Locate the cell with the specified text and output its (x, y) center coordinate. 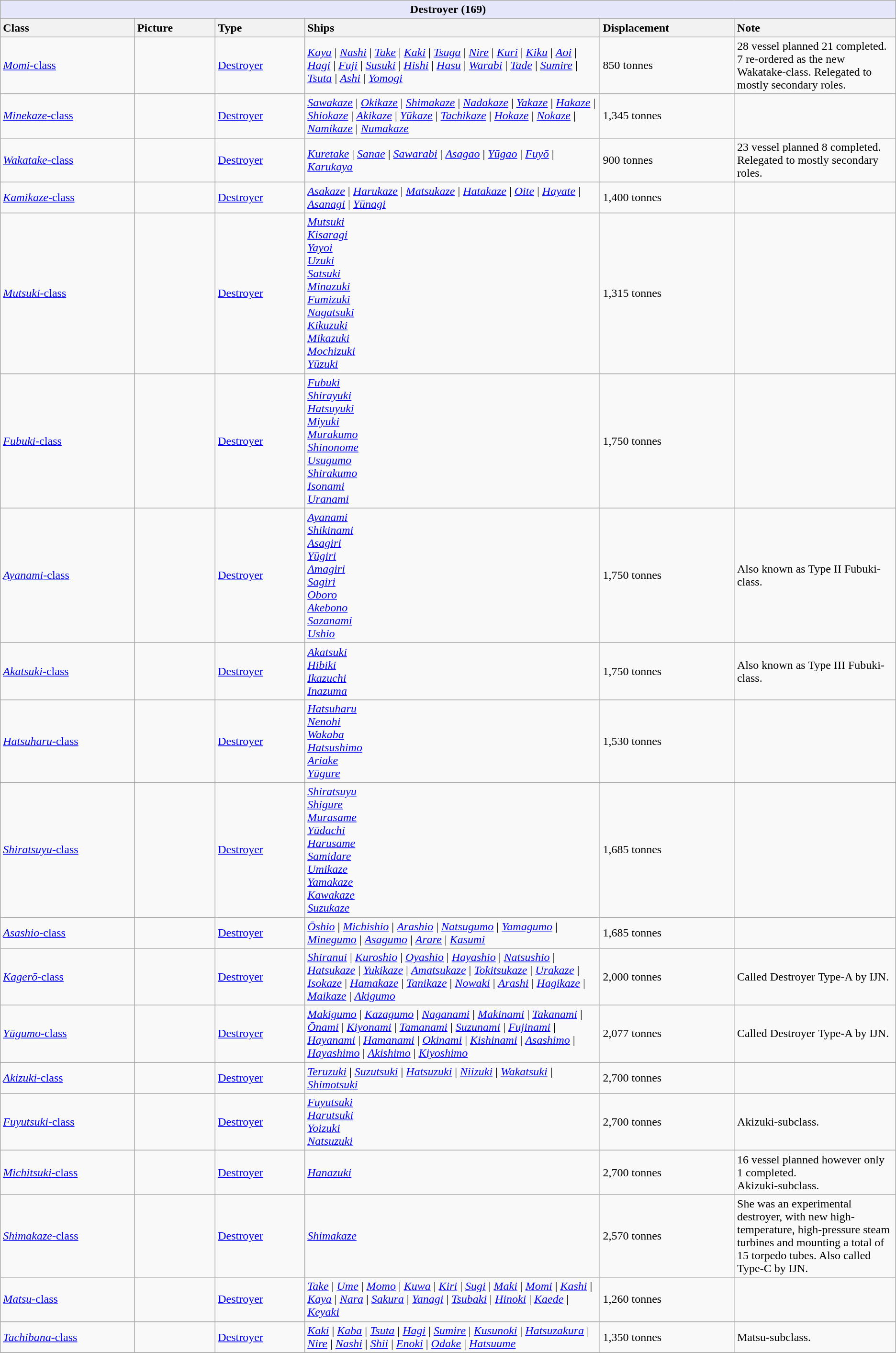
Matsu-subclass. (815, 1337)
Asashio-class (68, 933)
Kagerō-class (68, 977)
Kamikaze-class (68, 197)
HatsuharuNenohiWakabaHatsushimoAriakeYūgure (453, 741)
Type (260, 28)
1,345 tonnes (667, 116)
Akizuki-class (68, 1078)
Shimakaze (453, 1236)
Kaya | Nashi | Take | Kaki | Tsuga | Nire | Kuri | Kiku | Aoi | Hagi | Fuji | Susuki | Hishi | Hasu | Warabi | Tade | Sumire | Tsuta | Ashi | Yomogi (453, 65)
23 vessel planned 8 completed. Relegated to mostly secondary roles. (815, 160)
28 vessel planned 21 completed. 7 re-ordered as the new Wakatake-class. Relegated to mostly secondary roles. (815, 65)
Take | Ume | Momo | Kuwa | Kiri | Sugi | Maki | Momi | Kashi | Kaya | Nara | Sakura | Yanagi | Tsubaki | Hinoki | Kaede | Keyaki (453, 1299)
Hanazuki (453, 1173)
1,260 tonnes (667, 1299)
Ōshio | Michishio | Arashio | Natsugumo | Yamagumo | Minegumo | Asagumo | Arare | Kasumi (453, 933)
Mutsuki-class (68, 293)
ShiratsuyuShigureMurasameYūdachiHarusameSamidareUmikazeYamakazeKawakazeSuzukaze (453, 849)
1,350 tonnes (667, 1337)
Matsu-class (68, 1299)
Shimakaze-class (68, 1236)
Class (68, 28)
2,570 tonnes (667, 1236)
Wakatake-class (68, 160)
1,315 tonnes (667, 293)
Hatsuharu-class (68, 741)
Ayanami-class (68, 575)
1,400 tonnes (667, 197)
Sawakaze | Okikaze | Shimakaze | Nadakaze | Yakaze | Hakaze | Shiokaze | Akikaze | Yūkaze | Tachikaze | Hokaze | Nokaze | Namikaze | Numakaze (453, 116)
2,077 tonnes (667, 1034)
Yūgumo-class (68, 1034)
Minekaze-class (68, 116)
FuyutsukiHarutsukiYoizukiNatsuzuki (453, 1122)
AkatsukiHibikiIkazuchiInazuma (453, 671)
16 vessel planned however only 1 completed.Akizuki-subclass. (815, 1173)
Shiratsuyu-class (68, 849)
Also known as Type III Fubuki-class. (815, 671)
Teruzuki | Suzutsuki | Hatsuzuki | Niizuki | Wakatsuki | Shimotsuki (453, 1078)
Note (815, 28)
Ships (453, 28)
Kaki | Kaba | Tsuta | Hagi | Sumire | Kusunoki | Hatsuzakura | Nire | Nashi | Shii | Enoki | Odake | Hatsuume (453, 1337)
1,530 tonnes (667, 741)
Also known as Type II Fubuki-class. (815, 575)
Picture (175, 28)
Fubuki-class (68, 440)
Michitsuki-class (68, 1173)
Fuyutsuki-class (68, 1122)
Displacement (667, 28)
2,000 tonnes (667, 977)
850 tonnes (667, 65)
Momi-class (68, 65)
Destroyer (169) (448, 10)
Tachibana-class (68, 1337)
900 tonnes (667, 160)
Akatsuki-class (68, 671)
Akizuki-subclass. (815, 1122)
MutsukiKisaragiYayoiUzukiSatsukiMinazukiFumizukiNagatsukiKikuzukiMikazukiMochizukiYūzuki (453, 293)
AyanamiShikinamiAsagiriYūgiriAmagiriSagiriOboroAkebonoSazanamiUshio (453, 575)
FubukiShirayukiHatsuyukiMiyukiMurakumoShinonomeUsugumoShirakumoIsonamiUranami (453, 440)
Asakaze | Harukaze | Matsukaze | Hatakaze | Oite | Hayate | Asanagi | Yūnagi (453, 197)
Kuretake | Sanae | Sawarabi | Asagao | Yūgao | Fuyō | Karukaya (453, 160)
